Provide the (x, y) coordinate of the cell's center where the given text is located.  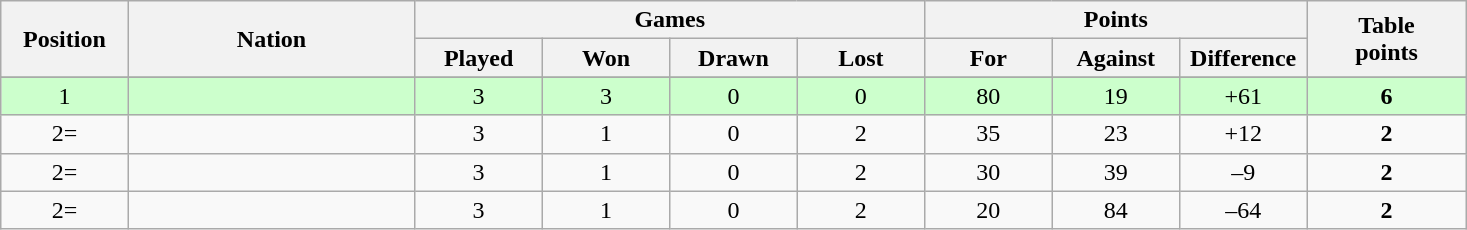
39 (1116, 172)
Nation (272, 39)
Played (478, 58)
For (988, 58)
80 (988, 96)
Tablepoints (1386, 39)
Difference (1242, 58)
84 (1116, 210)
Games (670, 20)
–9 (1242, 172)
–64 (1242, 210)
Lost (860, 58)
23 (1116, 134)
Drawn (734, 58)
Points (1116, 20)
+61 (1242, 96)
+12 (1242, 134)
35 (988, 134)
30 (988, 172)
20 (988, 210)
Position (64, 39)
Against (1116, 58)
6 (1386, 96)
Won (606, 58)
19 (1116, 96)
